Detect which cell encompasses the target text, then output its [x, y] center coordinate. 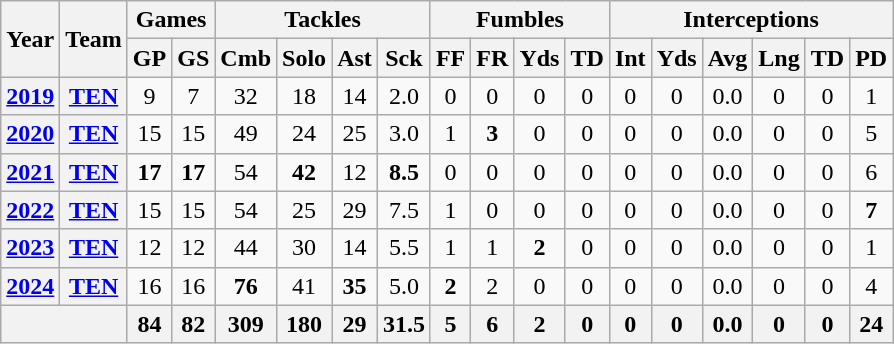
Games [170, 20]
309 [246, 324]
2021 [30, 172]
FF [450, 58]
PD [872, 58]
8.5 [404, 172]
2020 [30, 134]
31.5 [404, 324]
3.0 [404, 134]
Cmb [246, 58]
Ast [355, 58]
44 [246, 248]
Interceptions [750, 20]
Fumbles [520, 20]
Tackles [323, 20]
2.0 [404, 96]
2023 [30, 248]
2024 [30, 286]
76 [246, 286]
9 [149, 96]
4 [872, 286]
32 [246, 96]
5.0 [404, 286]
49 [246, 134]
Int [630, 58]
Year [30, 39]
35 [355, 286]
3 [492, 134]
Avg [728, 58]
30 [304, 248]
41 [304, 286]
5.5 [404, 248]
84 [149, 324]
Lng [779, 58]
Sck [404, 58]
42 [304, 172]
2019 [30, 96]
2022 [30, 210]
82 [194, 324]
Solo [304, 58]
18 [304, 96]
Team [94, 39]
FR [492, 58]
7.5 [404, 210]
GS [194, 58]
180 [304, 324]
GP [149, 58]
